Locate the cell with the specified text and output its [x, y] center coordinate. 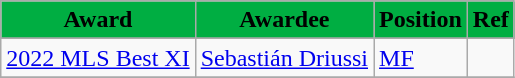
Awardee [284, 20]
MF [421, 58]
2022 MLS Best XI [98, 58]
Position [421, 20]
Sebastián Driussi [284, 58]
Ref [490, 20]
Award [98, 20]
